Identify which cell holds the provided text, then report its (X, Y) central coordinate. 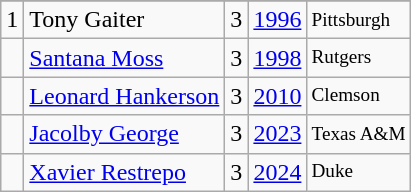
Clemson (358, 96)
1996 (278, 20)
Rutgers (358, 58)
1998 (278, 58)
Leonard Hankerson (124, 96)
1 (12, 20)
2024 (278, 172)
2023 (278, 134)
Tony Gaiter (124, 20)
2010 (278, 96)
Texas A&M (358, 134)
Duke (358, 172)
Pittsburgh (358, 20)
Xavier Restrepo (124, 172)
Santana Moss (124, 58)
Jacolby George (124, 134)
